Return [x, y] of the center of cell containing provided text 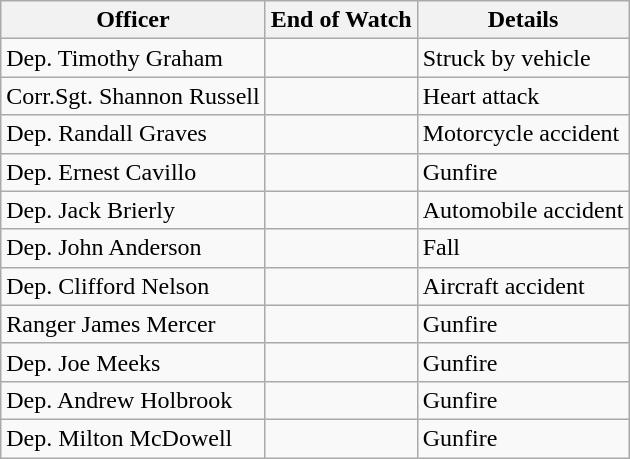
Officer [133, 20]
Motorcycle accident [523, 134]
Dep. Randall Graves [133, 134]
Dep. Andrew Holbrook [133, 400]
Ranger James Mercer [133, 324]
Aircraft accident [523, 286]
Dep. Joe Meeks [133, 362]
Details [523, 20]
Corr.Sgt. Shannon Russell [133, 96]
Automobile accident [523, 210]
Dep. Milton McDowell [133, 438]
Dep. John Anderson [133, 248]
End of Watch [341, 20]
Heart attack [523, 96]
Dep. Jack Brierly [133, 210]
Dep. Clifford Nelson [133, 286]
Struck by vehicle [523, 58]
Dep. Ernest Cavillo [133, 172]
Fall [523, 248]
Dep. Timothy Graham [133, 58]
